Search for the cell housing the specified text and yield its (x, y) center coordinate. 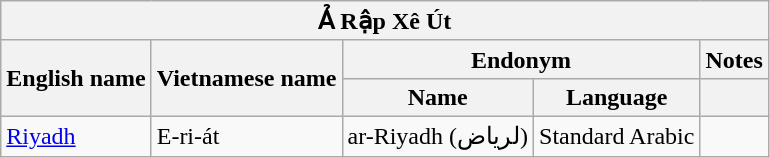
Notes (734, 59)
Riyadh (76, 136)
E-ri-át (246, 136)
Ả Rập Xê Út (385, 21)
Endonym (521, 59)
English name (76, 78)
Language (617, 97)
Name (438, 97)
Vietnamese name (246, 78)
ar-Riyadh (لرياض) (438, 136)
Standard Arabic (617, 136)
